Provide the [X, Y] coordinate of the cell's center where the given text is located.  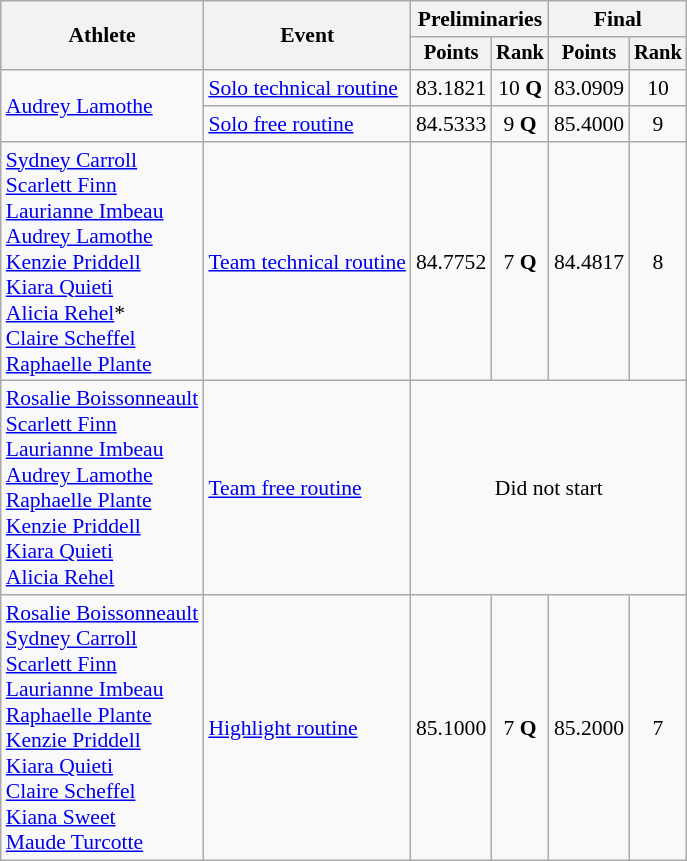
85.1000 [451, 728]
Rosalie BoissonneaultScarlett FinnLaurianne ImbeauAudrey LamotheRaphaelle PlanteKenzie PriddellKiara QuietiAlicia Rehel [102, 488]
Solo free routine [307, 124]
Sydney CarrollScarlett FinnLaurianne ImbeauAudrey LamotheKenzie PriddellKiara QuietiAlicia Rehel*Claire ScheffelRaphaelle Plante [102, 262]
8 [658, 262]
84.7752 [451, 262]
9 [658, 124]
85.2000 [589, 728]
85.4000 [589, 124]
Team free routine [307, 488]
83.0909 [589, 88]
10 [658, 88]
10 Q [520, 88]
Athlete [102, 36]
Rosalie BoissonneaultSydney CarrollScarlett FinnLaurianne ImbeauRaphaelle PlanteKenzie PriddellKiara QuietiClaire ScheffelKiana SweetMaude Turcotte [102, 728]
84.4817 [589, 262]
Team technical routine [307, 262]
83.1821 [451, 88]
Solo technical routine [307, 88]
Final [618, 19]
9 Q [520, 124]
Event [307, 36]
Audrey Lamothe [102, 106]
7 [658, 728]
Did not start [549, 488]
84.5333 [451, 124]
Preliminaries [480, 19]
Highlight routine [307, 728]
